Scan for the cell matching the given text and deliver its (X, Y) coordinate at center. 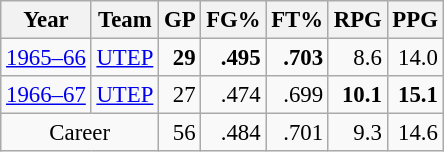
56 (180, 133)
GP (180, 20)
29 (180, 58)
14.0 (415, 58)
.703 (298, 58)
Year (46, 20)
Career (80, 133)
1966–67 (46, 95)
RPG (358, 20)
14.6 (415, 133)
.474 (234, 95)
.701 (298, 133)
8.6 (358, 58)
FG% (234, 20)
9.3 (358, 133)
FT% (298, 20)
27 (180, 95)
10.1 (358, 95)
.699 (298, 95)
1965–66 (46, 58)
Team (125, 20)
.484 (234, 133)
.495 (234, 58)
15.1 (415, 95)
PPG (415, 20)
